Detect which cell encompasses the target text, then output its [x, y] center coordinate. 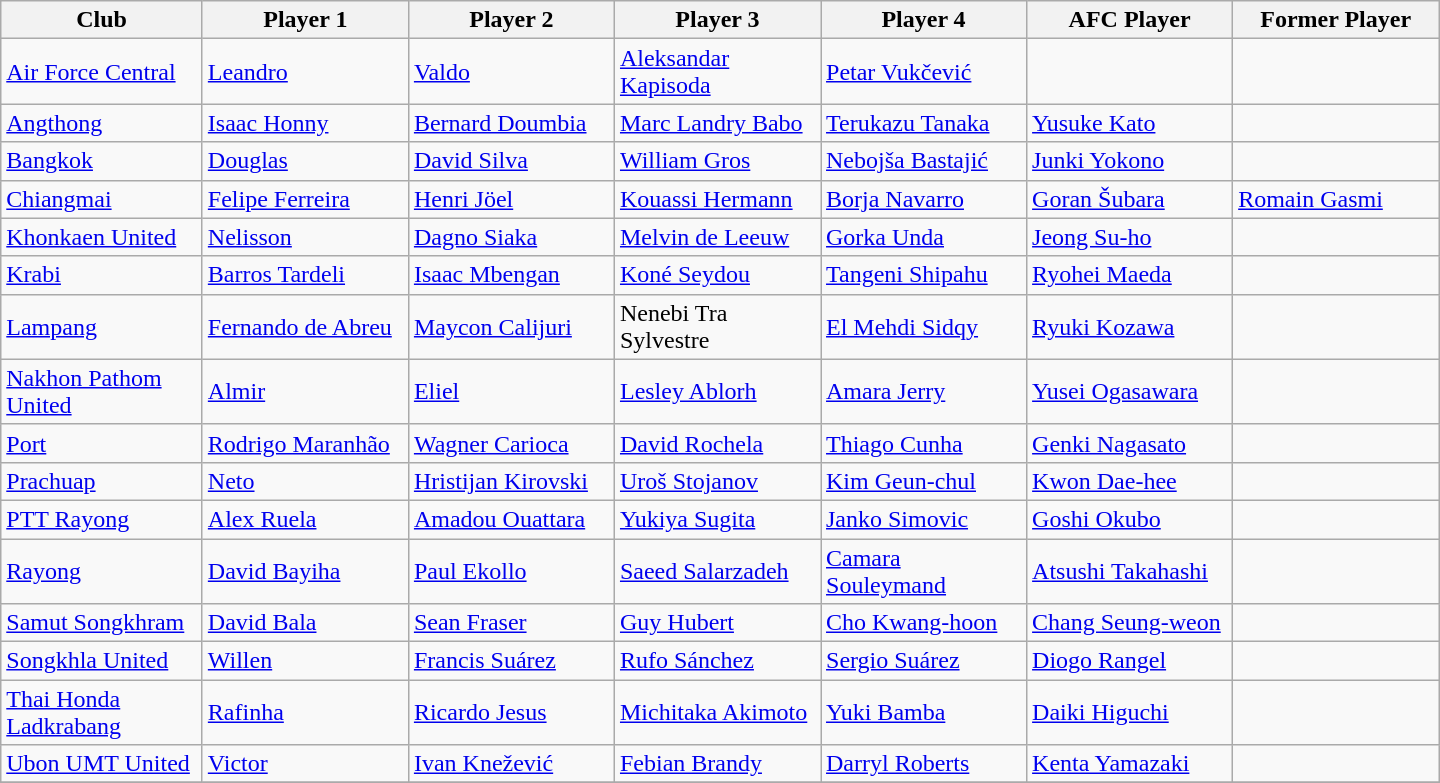
Thai Honda Ladkrabang [102, 712]
Cho Kwang-hoon [923, 623]
Almir [305, 392]
Febian Brandy [717, 764]
Former Player [1336, 20]
Francis Suárez [511, 661]
Maycon Calijuri [511, 326]
Player 2 [511, 20]
PTT Rayong [102, 519]
Isaac Honny [305, 123]
Saeed Salarzadeh [717, 570]
Romain Gasmi [1336, 199]
David Rochela [717, 443]
Guy Hubert [717, 623]
Henri Jöel [511, 199]
Isaac Mbengan [511, 275]
Ricardo Jesus [511, 712]
Prachuap [102, 481]
Bangkok [102, 161]
Amadou Ouattara [511, 519]
Krabi [102, 275]
Paul Ekollo [511, 570]
Aleksandar Kapisoda [717, 72]
Amara Jerry [923, 392]
William Gros [717, 161]
Diogo Rangel [1130, 661]
AFC Player [1130, 20]
Songkhla United [102, 661]
Junki Yokono [1130, 161]
Yusuke Kato [1130, 123]
Goran Šubara [1130, 199]
Yuki Bamba [923, 712]
Port [102, 443]
Borja Navarro [923, 199]
Rufo Sánchez [717, 661]
Marc Landry Babo [717, 123]
Chang Seung-weon [1130, 623]
Victor [305, 764]
Valdo [511, 72]
Bernard Doumbia [511, 123]
Darryl Roberts [923, 764]
Nelisson [305, 237]
Ryuki Kozawa [1130, 326]
Atsushi Takahashi [1130, 570]
Player 1 [305, 20]
Fernando de Abreu [305, 326]
David Silva [511, 161]
Barros Tardeli [305, 275]
Chiangmai [102, 199]
Samut Songkhram [102, 623]
Lampang [102, 326]
Lesley Ablorh [717, 392]
Uroš Stojanov [717, 481]
Thiago Cunha [923, 443]
David Bala [305, 623]
Terukazu Tanaka [923, 123]
Felipe Ferreira [305, 199]
Ryohei Maeda [1130, 275]
Michitaka Akimoto [717, 712]
Eliel [511, 392]
Neto [305, 481]
Rodrigo Maranhão [305, 443]
Kenta Yamazaki [1130, 764]
Melvin de Leeuw [717, 237]
Alex Ruela [305, 519]
Yukiya Sugita [717, 519]
Hristijan Kirovski [511, 481]
Rafinha [305, 712]
Wagner Carioca [511, 443]
Nakhon Pathom United [102, 392]
Kim Geun-chul [923, 481]
Player 3 [717, 20]
Nenebi Tra Sylvestre [717, 326]
Rayong [102, 570]
Leandro [305, 72]
Willen [305, 661]
Angthong [102, 123]
Camara Souleymand [923, 570]
Sean Fraser [511, 623]
Khonkaen United [102, 237]
Janko Simovic [923, 519]
Petar Vukčević [923, 72]
Ubon UMT United [102, 764]
Nebojša Bastajić [923, 161]
Daiki Higuchi [1130, 712]
Player 4 [923, 20]
Kouassi Hermann [717, 199]
Yusei Ogasawara [1130, 392]
Air Force Central [102, 72]
Sergio Suárez [923, 661]
Koné Seydou [717, 275]
David Bayiha [305, 570]
Dagno Siaka [511, 237]
El Mehdi Sidqy [923, 326]
Jeong Su-ho [1130, 237]
Douglas [305, 161]
Kwon Dae-hee [1130, 481]
Goshi Okubo [1130, 519]
Gorka Unda [923, 237]
Club [102, 20]
Tangeni Shipahu [923, 275]
Ivan Knežević [511, 764]
Genki Nagasato [1130, 443]
